Find where the given text appears and provide that cell's center as (x, y) coordinate. 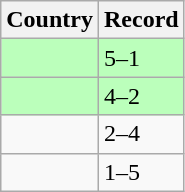
5–1 (141, 58)
1–5 (141, 172)
2–4 (141, 134)
Record (141, 20)
Country (50, 20)
4–2 (141, 96)
